Provide the (X, Y) coordinate of the cell's center where the given text is located.  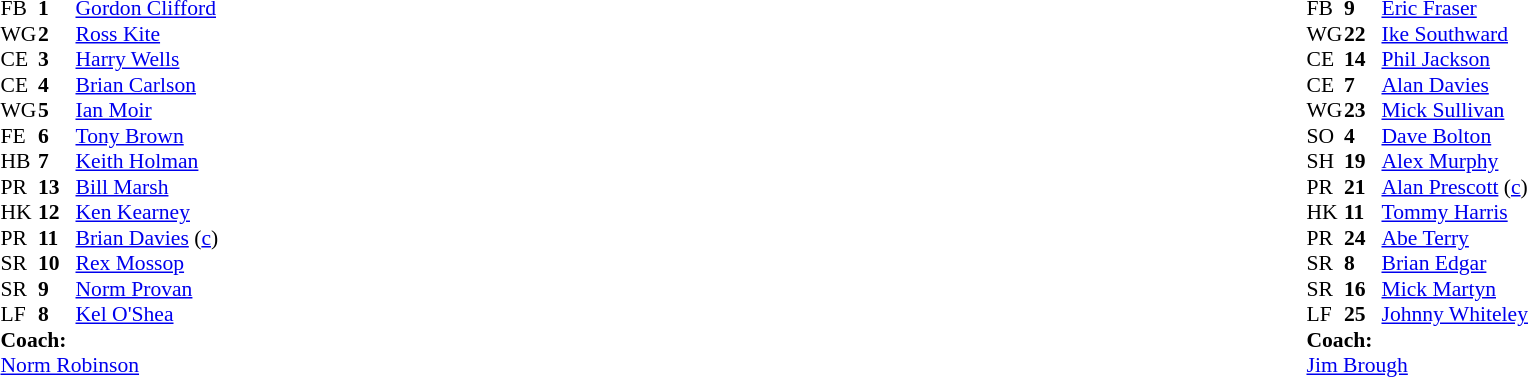
24 (1363, 238)
9 (57, 289)
Ian Moir (148, 111)
2 (57, 34)
Brian Edgar (1454, 263)
Brian Davies (c) (148, 238)
Mick Martyn (1454, 289)
21 (1363, 187)
10 (57, 263)
12 (57, 213)
HB (19, 161)
FE (19, 136)
Harry Wells (148, 59)
Mick Sullivan (1454, 111)
Kel O'Shea (148, 315)
Alan Davies (1454, 85)
5 (57, 111)
16 (1363, 289)
SO (1325, 136)
13 (57, 187)
Ross Kite (148, 34)
Alex Murphy (1454, 161)
Keith Holman (148, 161)
Norm Provan (148, 289)
6 (57, 136)
3 (57, 59)
Ike Southward (1454, 34)
Phil Jackson (1454, 59)
Bill Marsh (148, 187)
Dave Bolton (1454, 136)
14 (1363, 59)
SH (1325, 161)
Rex Mossop (148, 263)
25 (1363, 315)
Alan Prescott (c) (1454, 187)
Johnny Whiteley (1454, 315)
19 (1363, 161)
Tommy Harris (1454, 213)
22 (1363, 34)
Tony Brown (148, 136)
23 (1363, 111)
Abe Terry (1454, 238)
Ken Kearney (148, 213)
Brian Carlson (148, 85)
